Detect which cell encompasses the target text, then output its (X, Y) center coordinate. 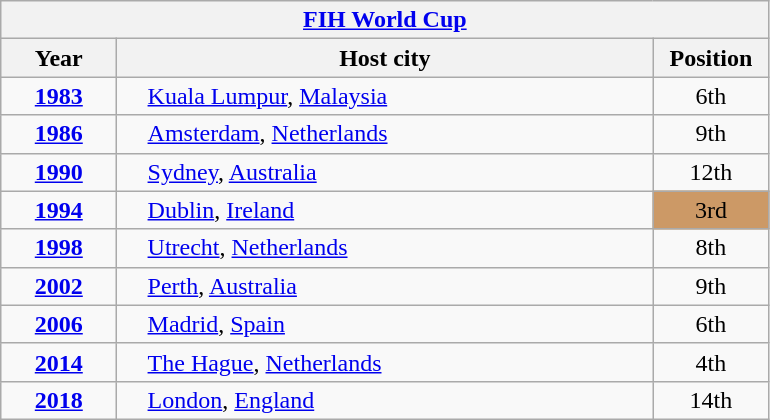
Amsterdam, Netherlands (385, 134)
2006 (59, 324)
Sydney, Australia (385, 172)
1983 (59, 96)
Utrecht, Netherlands (385, 248)
14th (711, 400)
2014 (59, 362)
Kuala Lumpur, Malaysia (385, 96)
FIH World Cup (385, 20)
Perth, Australia (385, 286)
London, England (385, 400)
8th (711, 248)
Madrid, Spain (385, 324)
1990 (59, 172)
2002 (59, 286)
4th (711, 362)
Position (711, 58)
1986 (59, 134)
2018 (59, 400)
3rd (711, 210)
1994 (59, 210)
Dublin, Ireland (385, 210)
Year (59, 58)
12th (711, 172)
Host city (385, 58)
The Hague, Netherlands (385, 362)
1998 (59, 248)
